Identify which cell holds the provided text, then report its [X, Y] central coordinate. 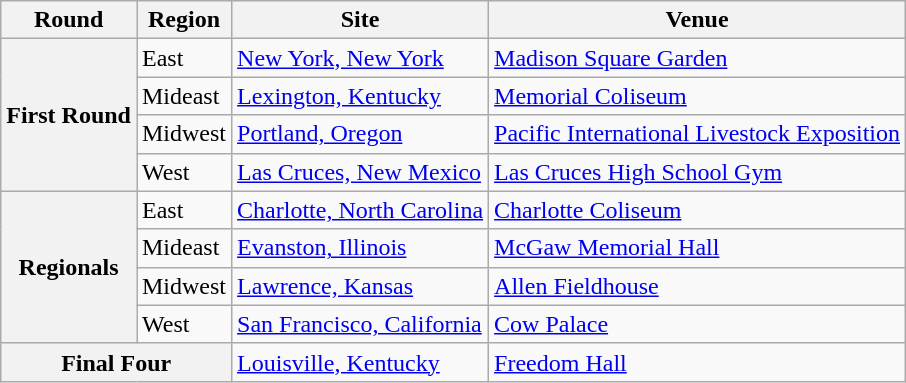
Allen Fieldhouse [698, 286]
Madison Square Garden [698, 58]
Las Cruces, New Mexico [360, 172]
Portland, Oregon [360, 134]
Charlotte, North Carolina [360, 210]
Cow Palace [698, 324]
Lawrence, Kansas [360, 286]
Las Cruces High School Gym [698, 172]
Louisville, Kentucky [360, 362]
New York, New York [360, 58]
Region [184, 20]
Site [360, 20]
Regionals [69, 267]
First Round [69, 115]
Evanston, Illinois [360, 248]
Final Four [116, 362]
San Francisco, California [360, 324]
Lexington, Kentucky [360, 96]
McGaw Memorial Hall [698, 248]
Round [69, 20]
Pacific International Livestock Exposition [698, 134]
Memorial Coliseum [698, 96]
Charlotte Coliseum [698, 210]
Freedom Hall [698, 362]
Venue [698, 20]
